Scan for the cell matching the given text and deliver its (X, Y) coordinate at center. 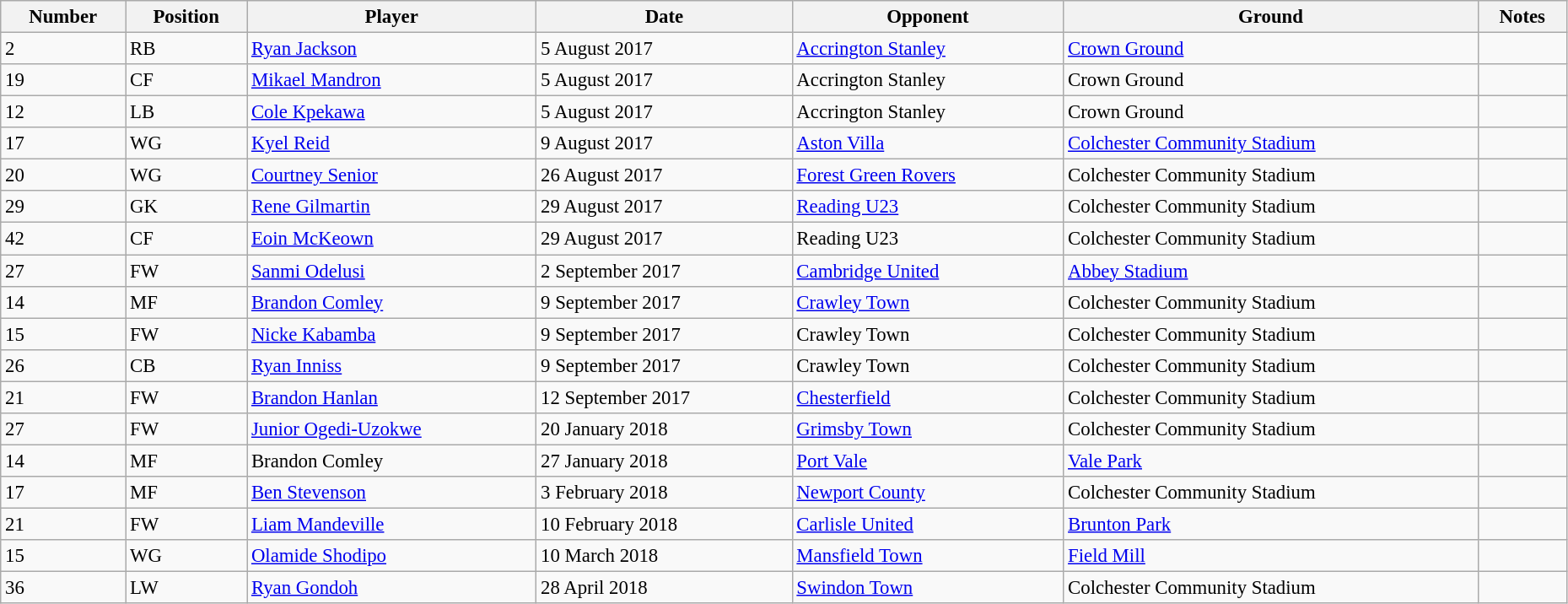
2 (63, 49)
Ryan Inniss (391, 365)
Newport County (928, 493)
Port Vale (928, 461)
Field Mill (1270, 556)
Notes (1522, 17)
12 September 2017 (665, 397)
42 (63, 239)
2 September 2017 (665, 271)
Forest Green Rovers (928, 175)
Junior Ogedi-Uzokwe (391, 429)
26 (63, 365)
LB (186, 112)
36 (63, 588)
Liam Mandeville (391, 524)
Aston Villa (928, 143)
RB (186, 49)
Chesterfield (928, 397)
GK (186, 207)
10 February 2018 (665, 524)
Date (665, 17)
CB (186, 365)
Olamide Shodipo (391, 556)
26 August 2017 (665, 175)
Carlisle United (928, 524)
Cole Kpekawa (391, 112)
10 March 2018 (665, 556)
12 (63, 112)
27 January 2018 (665, 461)
Rene Gilmartin (391, 207)
Player (391, 17)
LW (186, 588)
Brunton Park (1270, 524)
Vale Park (1270, 461)
Cambridge United (928, 271)
19 (63, 80)
Grimsby Town (928, 429)
Opponent (928, 17)
20 (63, 175)
Sanmi Odelusi (391, 271)
Mansfield Town (928, 556)
29 (63, 207)
Abbey Stadium (1270, 271)
Ryan Gondoh (391, 588)
Nicke Kabamba (391, 334)
Kyel Reid (391, 143)
Courtney Senior (391, 175)
20 January 2018 (665, 429)
3 February 2018 (665, 493)
Number (63, 17)
9 August 2017 (665, 143)
Ryan Jackson (391, 49)
Swindon Town (928, 588)
28 April 2018 (665, 588)
Brandon Hanlan (391, 397)
Ground (1270, 17)
Mikael Mandron (391, 80)
Ben Stevenson (391, 493)
Eoin McKeown (391, 239)
Position (186, 17)
